Detect which cell encompasses the target text, then output its [X, Y] center coordinate. 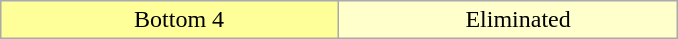
Bottom 4 [170, 20]
Eliminated [508, 20]
